For the text-containing cell, return its midpoint in [X, Y] coordinate format. 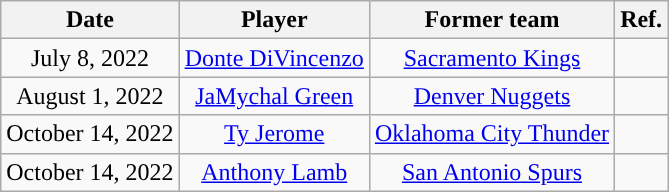
Ty Jerome [274, 134]
Player [274, 20]
Sacramento Kings [492, 58]
Ref. [642, 20]
San Antonio Spurs [492, 172]
Denver Nuggets [492, 96]
JaMychal Green [274, 96]
Oklahoma City Thunder [492, 134]
July 8, 2022 [90, 58]
Date [90, 20]
Donte DiVincenzo [274, 58]
Anthony Lamb [274, 172]
Former team [492, 20]
August 1, 2022 [90, 96]
